Locate the cell with the specified text and output its [x, y] center coordinate. 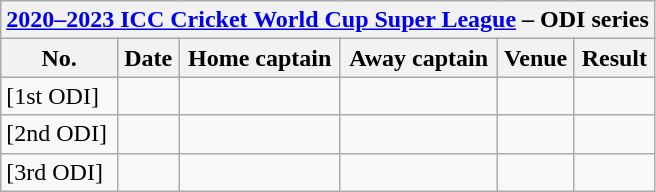
[1st ODI] [60, 96]
2020–2023 ICC Cricket World Cup Super League – ODI series [328, 20]
Date [148, 58]
[2nd ODI] [60, 134]
Venue [536, 58]
Away captain [418, 58]
[3rd ODI] [60, 172]
No. [60, 58]
Result [614, 58]
Home captain [260, 58]
